Return the [X, Y] coordinate for the center point of the cell that contains the specified text.  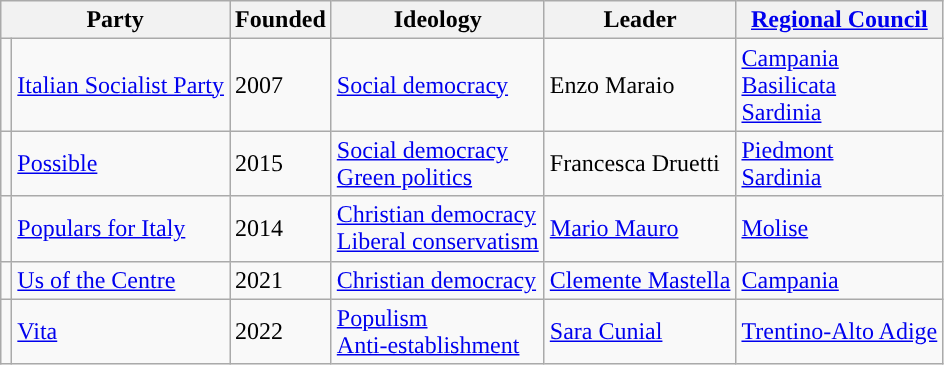
2021 [281, 280]
Trentino-Alto Adige [840, 332]
Social democracyGreen politics [438, 164]
Founded [281, 20]
CampaniaBasilicataSardinia [840, 85]
Ideology [438, 20]
Francesca Druetti [640, 164]
Us of the Centre [121, 280]
Italian Socialist Party [121, 85]
Social democracy [438, 85]
Clemente Mastella [640, 280]
2015 [281, 164]
Molise [840, 228]
Enzo Maraio [640, 85]
Sara Cunial [640, 332]
Regional Council [840, 20]
Possible [121, 164]
Populars for Italy [121, 228]
PiedmontSardinia [840, 164]
PopulismAnti-establishment [438, 332]
Leader [640, 20]
Mario Mauro [640, 228]
2014 [281, 228]
Christian democracy [438, 280]
Campania [840, 280]
Christian democracyLiberal conservatism [438, 228]
2022 [281, 332]
2007 [281, 85]
Party [116, 20]
Vita [121, 332]
